From the cell containing the given text, extract its center point as [X, Y] coordinate. 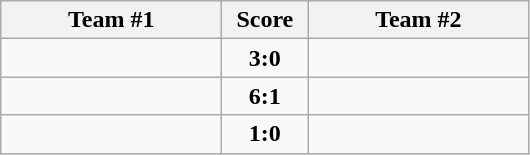
Score [265, 20]
1:0 [265, 134]
6:1 [265, 96]
Team #1 [112, 20]
Team #2 [418, 20]
3:0 [265, 58]
